Provide the [x, y] coordinate of the cell's center where the given text is located.  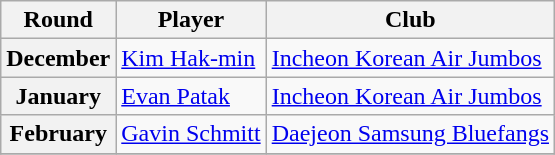
December [58, 58]
Round [58, 20]
Club [410, 20]
Kim Hak-min [191, 58]
January [58, 96]
Gavin Schmitt [191, 134]
Daejeon Samsung Bluefangs [410, 134]
February [58, 134]
Player [191, 20]
Evan Patak [191, 96]
